Locate the cell with the specified text and output its (x, y) center coordinate. 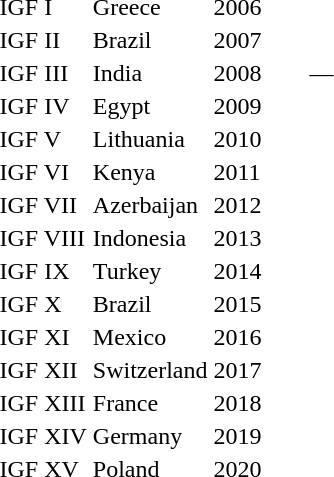
Azerbaijan (150, 205)
2017 (238, 370)
2009 (238, 106)
2011 (238, 172)
2014 (238, 271)
2018 (238, 403)
2008 (238, 73)
India (150, 73)
Turkey (150, 271)
Indonesia (150, 238)
2015 (238, 304)
2012 (238, 205)
2010 (238, 139)
Germany (150, 436)
Kenya (150, 172)
2007 (238, 40)
Mexico (150, 337)
Egypt (150, 106)
Switzerland (150, 370)
2019 (238, 436)
2016 (238, 337)
France (150, 403)
2013 (238, 238)
Lithuania (150, 139)
